Output the [x, y] coordinate of the center of the cell containing the given text.  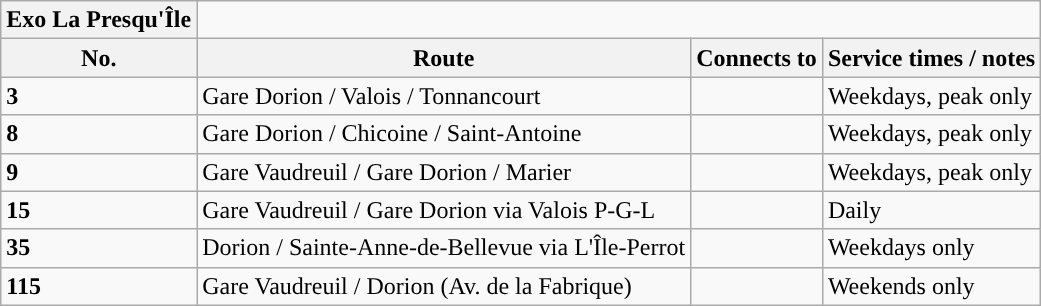
Service times / notes [931, 58]
Exo La Presqu'Île [99, 20]
9 [99, 172]
Daily [931, 210]
Gare Dorion / Valois / Tonnancourt [444, 96]
Gare Vaudreuil / Gare Dorion via Valois P-G-L [444, 210]
8 [99, 134]
15 [99, 210]
Dorion / Sainte-Anne-de-Bellevue via L'Île-Perrot [444, 248]
Gare Dorion / Chicoine / Saint-Antoine [444, 134]
Connects to [757, 58]
Gare Vaudreuil / Gare Dorion / Marier [444, 172]
Route [444, 58]
Weekdays only [931, 248]
Weekends only [931, 286]
Gare Vaudreuil / Dorion (Av. de la Fabrique) [444, 286]
35 [99, 248]
No. [99, 58]
3 [99, 96]
115 [99, 286]
